Detect which cell encompasses the target text, then output its (x, y) center coordinate. 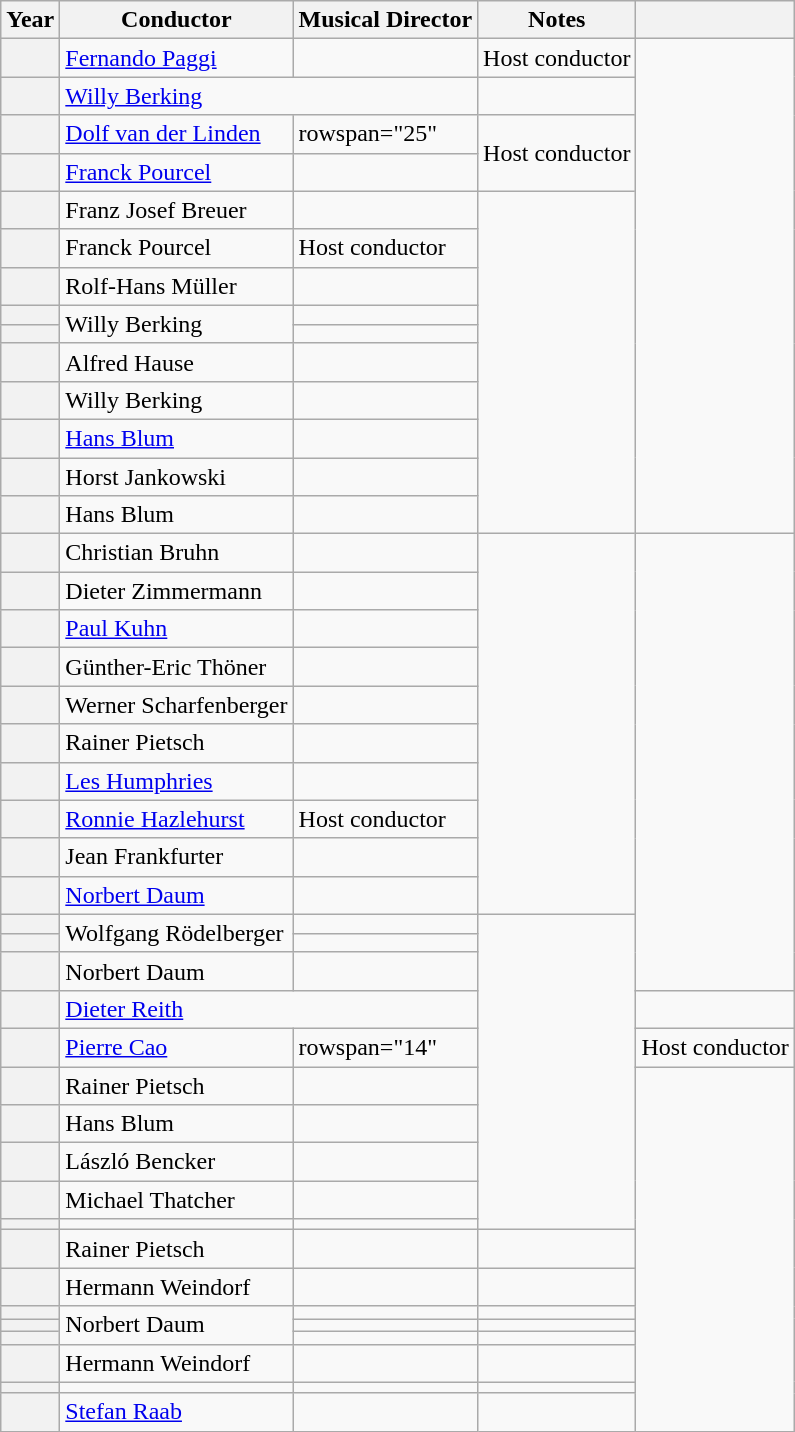
Les Humphries (176, 781)
Dieter Reith (269, 1009)
rowspan="14" (386, 1047)
Franz Josef Breuer (176, 210)
Stefan Raab (176, 1412)
Musical Director (386, 20)
Fernando Paggi (176, 58)
Günther-Eric Thöner (176, 667)
rowspan="25" (386, 134)
Ronnie Hazlehurst (176, 819)
Pierre Cao (176, 1047)
Horst Jankowski (176, 477)
Rolf-Hans Müller (176, 286)
Conductor (176, 20)
Paul Kuhn (176, 629)
Dieter Zimmermann (176, 591)
Michael Thatcher (176, 1200)
Notes (557, 20)
László Bencker (176, 1162)
Dolf van der Linden (176, 134)
Christian Bruhn (176, 553)
Jean Frankfurter (176, 857)
Year (30, 20)
Werner Scharfenberger (176, 705)
Alfred Hause (176, 362)
Wolfgang Rödelberger (176, 933)
